Locate the cell with the specified text and output its (X, Y) center coordinate. 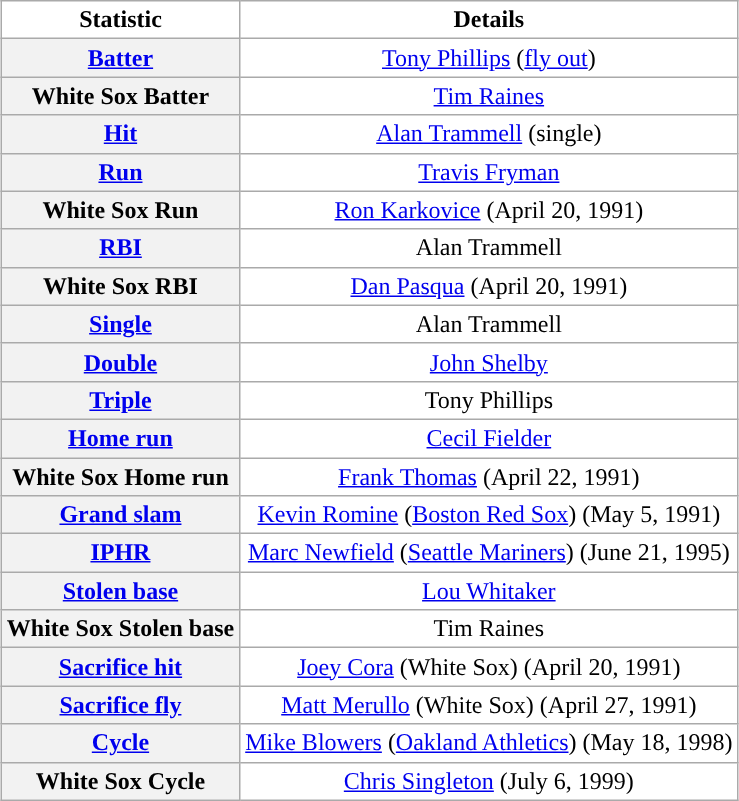
Marc Newfield (Seattle Mariners) (June 21, 1995) (489, 553)
Tony Phillips (489, 400)
White Sox Batter (120, 96)
Cecil Fielder (489, 438)
Alan Trammell (single) (489, 134)
Grand slam (120, 515)
White Sox Run (120, 210)
Sacrifice fly (120, 705)
Details (489, 20)
Tony Phillips (fly out) (489, 58)
Triple (120, 400)
White Sox Stolen base (120, 629)
Ron Karkovice (April 20, 1991) (489, 210)
Sacrifice hit (120, 667)
Kevin Romine (Boston Red Sox) (May 5, 1991) (489, 515)
White Sox Cycle (120, 781)
Lou Whitaker (489, 591)
Chris Singleton (July 6, 1999) (489, 781)
Double (120, 362)
White Sox RBI (120, 286)
Stolen base (120, 591)
Run (120, 172)
IPHR (120, 553)
John Shelby (489, 362)
Single (120, 324)
White Sox Home run (120, 477)
RBI (120, 248)
Statistic (120, 20)
Travis Fryman (489, 172)
Joey Cora (White Sox) (April 20, 1991) (489, 667)
Batter (120, 58)
Home run (120, 438)
Matt Merullo (White Sox) (April 27, 1991) (489, 705)
Hit (120, 134)
Cycle (120, 743)
Frank Thomas (April 22, 1991) (489, 477)
Mike Blowers (Oakland Athletics) (May 18, 1998) (489, 743)
Dan Pasqua (April 20, 1991) (489, 286)
